Scan for the cell matching the given text and deliver its [X, Y] coordinate at center. 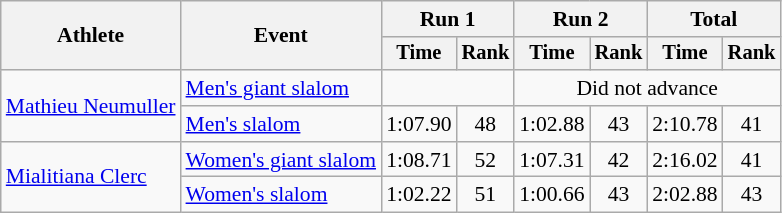
Women's slalom [282, 195]
1:07.31 [552, 160]
52 [486, 160]
2:16.02 [684, 160]
Men's slalom [282, 124]
42 [619, 160]
48 [486, 124]
1:07.90 [418, 124]
Run 2 [580, 19]
1:02.22 [418, 195]
51 [486, 195]
1:08.71 [418, 160]
1:00.66 [552, 195]
Athlete [91, 36]
1:02.88 [552, 124]
Mialitiana Clerc [91, 178]
2:10.78 [684, 124]
2:02.88 [684, 195]
Total [714, 19]
Men's giant slalom [282, 88]
Event [282, 36]
Mathieu Neumuller [91, 106]
Did not advance [647, 88]
Run 1 [448, 19]
Women's giant slalom [282, 160]
